Scan for the cell matching the given text and deliver its (x, y) coordinate at center. 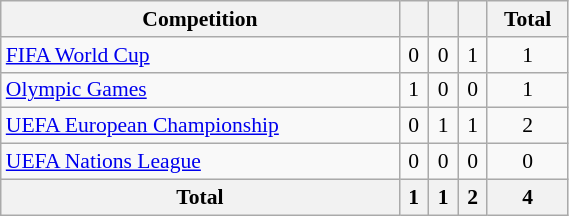
Olympic Games (200, 90)
UEFA European Championship (200, 126)
Competition (200, 19)
UEFA Nations League (200, 162)
4 (528, 197)
FIFA World Cup (200, 55)
